Scan for the cell matching the given text and deliver its (x, y) coordinate at center. 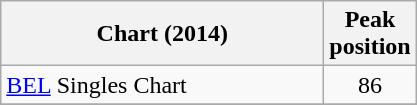
Chart (2014) (162, 34)
Peakposition (370, 34)
86 (370, 85)
BEL Singles Chart (162, 85)
